Output the (x, y) coordinate of the center of the cell containing the given text.  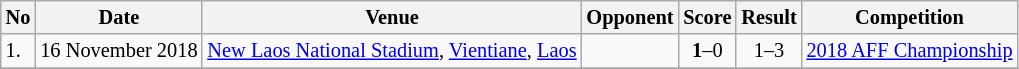
Score (707, 17)
2018 AFF Championship (910, 51)
Competition (910, 17)
16 November 2018 (118, 51)
Opponent (630, 17)
No (18, 17)
Venue (392, 17)
New Laos National Stadium, Vientiane, Laos (392, 51)
Result (768, 17)
1. (18, 51)
Date (118, 17)
1–3 (768, 51)
1–0 (707, 51)
